Determine the [x, y] coordinate at the center of the cell enclosing the given text.  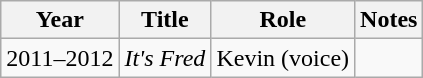
Kevin (voice) [283, 58]
2011–2012 [60, 58]
It's Fred [165, 58]
Notes [389, 20]
Year [60, 20]
Role [283, 20]
Title [165, 20]
